For the text-containing cell, return its midpoint in [X, Y] coordinate format. 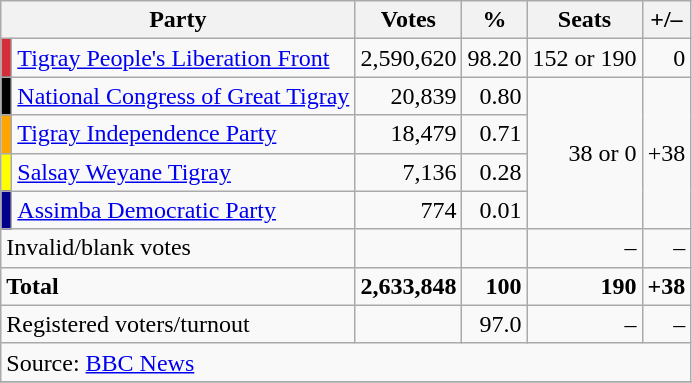
20,839 [408, 96]
2,590,620 [408, 58]
Tigray Independence Party [184, 134]
0.71 [494, 134]
National Congress of Great Tigray [184, 96]
Total [178, 286]
Invalid/blank votes [178, 248]
152 or 190 [584, 58]
Votes [408, 20]
97.0 [494, 324]
Assimba Democratic Party [184, 210]
Seats [584, 20]
% [494, 20]
0.01 [494, 210]
774 [408, 210]
Source: BBC News [346, 362]
18,479 [408, 134]
Salsay Weyane Tigray [184, 172]
190 [584, 286]
Tigray People's Liberation Front [184, 58]
0.80 [494, 96]
2,633,848 [408, 286]
Registered voters/turnout [178, 324]
Party [178, 20]
0.28 [494, 172]
+/– [666, 20]
98.20 [494, 58]
0 [666, 58]
38 or 0 [584, 153]
100 [494, 286]
7,136 [408, 172]
